Search for the cell housing the specified text and yield its (X, Y) center coordinate. 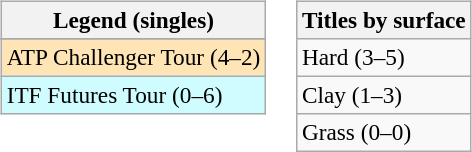
Titles by surface (384, 20)
Grass (0–0) (384, 133)
Hard (3–5) (384, 57)
Clay (1–3) (384, 95)
ATP Challenger Tour (4–2) (133, 57)
ITF Futures Tour (0–6) (133, 95)
Legend (singles) (133, 20)
